Capture the cell that displays the provided text and extract its [x, y] central coordinate. 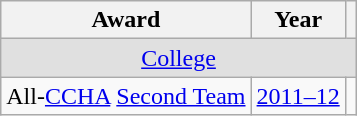
2011–12 [298, 96]
Award [126, 20]
All-CCHA Second Team [126, 96]
Year [298, 20]
College [179, 58]
